Return [X, Y] of the center of cell containing provided text 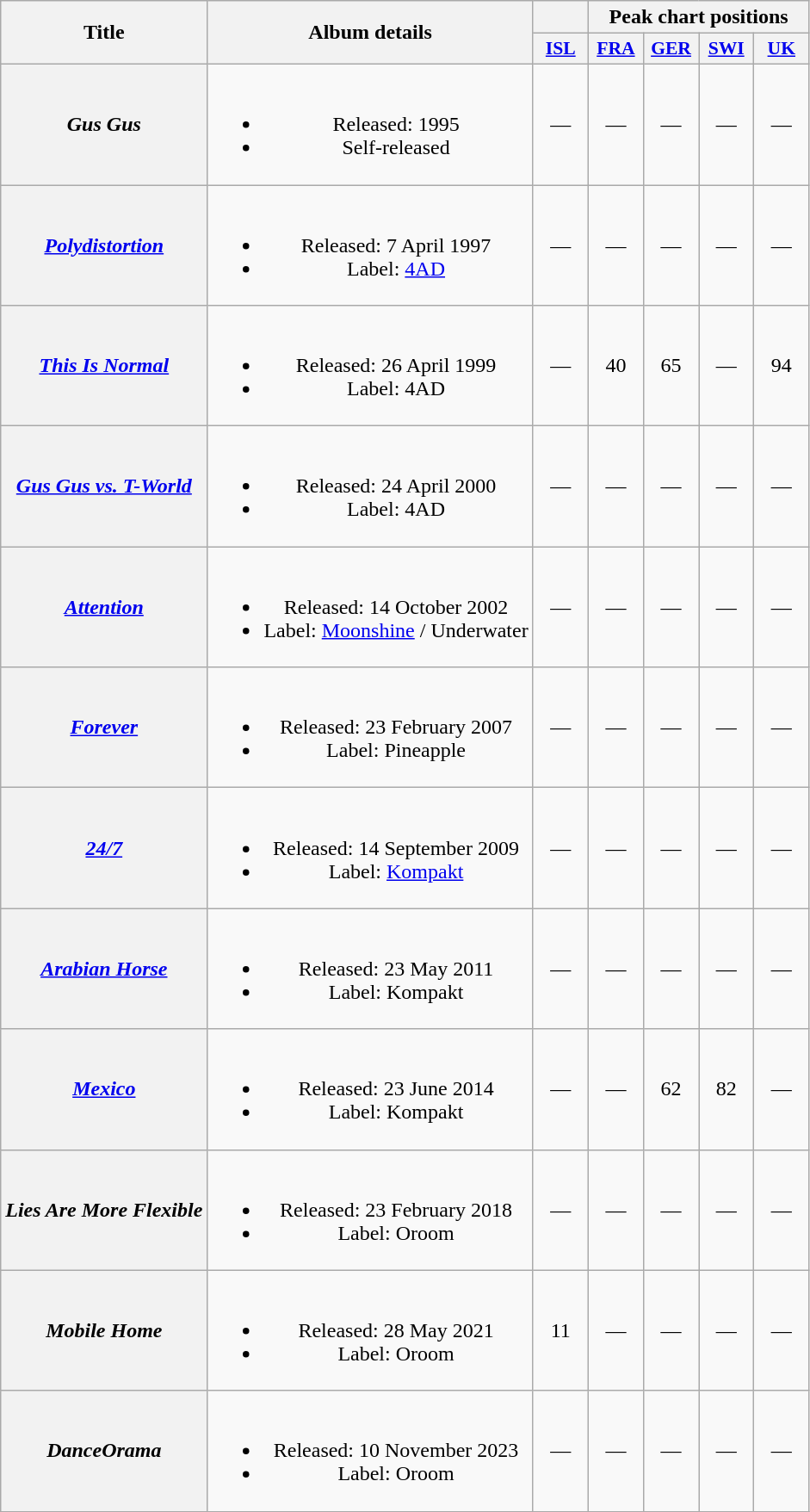
Released: 24 April 2000Label: 4AD [370, 486]
24/7 [104, 848]
65 [671, 366]
Released: 10 November 2023Label: Oroom [370, 1451]
Arabian Horse [104, 969]
Released: 28 May 2021Label: Oroom [370, 1330]
94 [782, 366]
11 [560, 1330]
Title [104, 33]
FRA [615, 49]
Mexico [104, 1089]
Forever [104, 728]
Peak chart positions [698, 17]
40 [615, 366]
ISL [560, 49]
Released: 23 February 2007Label: Pineapple [370, 728]
SWI [727, 49]
62 [671, 1089]
Gus Gus vs. T-World [104, 486]
UK [782, 49]
Released: 7 April 1997Label: 4AD [370, 245]
Released: 1995Self-released [370, 124]
Released: 14 October 2002Label: Moonshine / Underwater [370, 607]
Album details [370, 33]
Released: 26 April 1999Label: 4AD [370, 366]
This Is Normal [104, 366]
Attention [104, 607]
Mobile Home [104, 1330]
Released: 23 February 2018Label: Oroom [370, 1210]
DanceOrama [104, 1451]
Released: 23 May 2011Label: Kompakt [370, 969]
Released: 14 September 2009Label: Kompakt [370, 848]
82 [727, 1089]
GER [671, 49]
Released: 23 June 2014Label: Kompakt [370, 1089]
Gus Gus [104, 124]
Polydistortion [104, 245]
Lies Are More Flexible [104, 1210]
